Return [X, Y] of the center of cell containing provided text 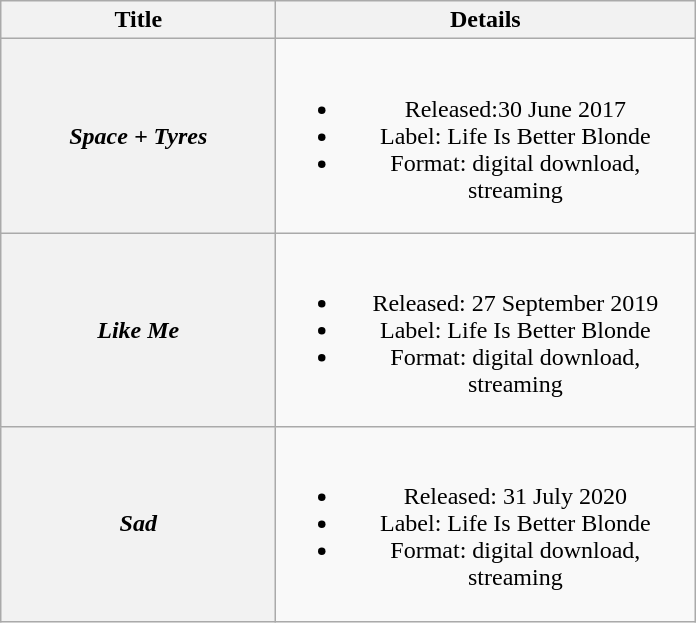
Space + Tyres [138, 136]
Title [138, 20]
Sad [138, 524]
Released: 27 September 2019Label: Life Is Better BlondeFormat: digital download, streaming [486, 330]
Details [486, 20]
Released: 31 July 2020Label: Life Is Better BlondeFormat: digital download, streaming [486, 524]
Released:30 June 2017Label: Life Is Better BlondeFormat: digital download, streaming [486, 136]
Like Me [138, 330]
